Identify which cell holds the provided text, then report its [X, Y] central coordinate. 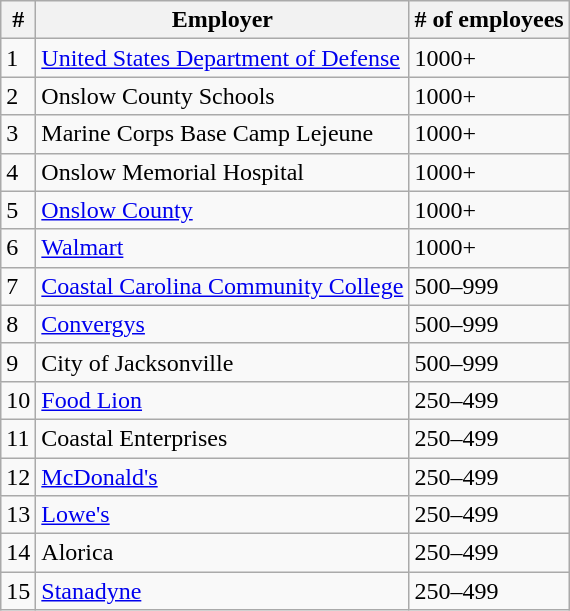
4 [18, 172]
Onslow County Schools [222, 96]
12 [18, 477]
1 [18, 58]
13 [18, 515]
Marine Corps Base Camp Lejeune [222, 134]
15 [18, 591]
14 [18, 553]
Employer [222, 20]
Coastal Carolina Community College [222, 286]
Coastal Enterprises [222, 438]
5 [18, 210]
City of Jacksonville [222, 362]
10 [18, 400]
Onslow County [222, 210]
Walmart [222, 248]
Food Lion [222, 400]
Lowe's [222, 515]
Stanadyne [222, 591]
9 [18, 362]
McDonald's [222, 477]
Convergys [222, 324]
7 [18, 286]
2 [18, 96]
3 [18, 134]
8 [18, 324]
Alorica [222, 553]
11 [18, 438]
United States Department of Defense [222, 58]
6 [18, 248]
Onslow Memorial Hospital [222, 172]
# of employees [489, 20]
# [18, 20]
